For the text-containing cell, return its midpoint in (x, y) coordinate format. 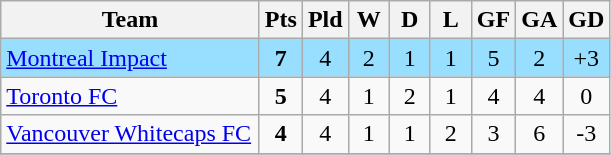
Vancouver Whitecaps FC (130, 134)
Pld (325, 20)
6 (540, 134)
L (450, 20)
+3 (586, 58)
-3 (586, 134)
Pts (280, 20)
Montreal Impact (130, 58)
W (368, 20)
GF (493, 20)
Toronto FC (130, 96)
7 (280, 58)
3 (493, 134)
GD (586, 20)
GA (540, 20)
Team (130, 20)
D (410, 20)
0 (586, 96)
